Output the (x, y) coordinate of the center of the cell containing the given text.  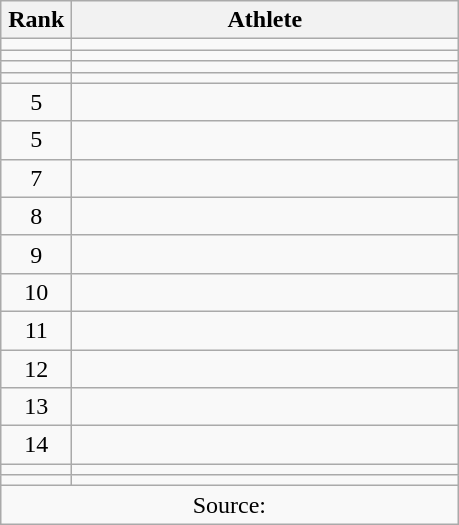
9 (36, 254)
14 (36, 445)
13 (36, 407)
12 (36, 369)
10 (36, 292)
11 (36, 330)
Athlete (265, 20)
7 (36, 178)
Source: (230, 505)
Rank (36, 20)
8 (36, 216)
